Detect which cell encompasses the target text, then output its (X, Y) center coordinate. 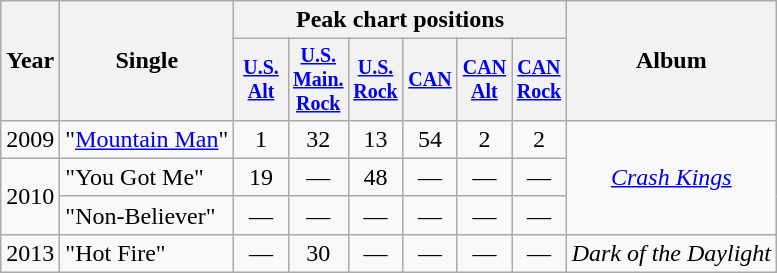
U.S. Rock (375, 80)
13 (375, 139)
CANAlt (484, 80)
"You Got Me" (147, 177)
48 (375, 177)
"Hot Fire" (147, 253)
Single (147, 61)
2013 (30, 253)
"Non-Believer" (147, 215)
30 (318, 253)
Crash Kings (671, 177)
Album (671, 61)
Dark of the Daylight (671, 253)
1 (261, 139)
U.S. Alt (261, 80)
32 (318, 139)
Peak chart positions (400, 20)
19 (261, 177)
U.S. Main.Rock (318, 80)
54 (430, 139)
2009 (30, 139)
2010 (30, 196)
"Mountain Man" (147, 139)
Year (30, 61)
CAN (430, 80)
CANRock (539, 80)
